Search for the cell housing the specified text and yield its (x, y) center coordinate. 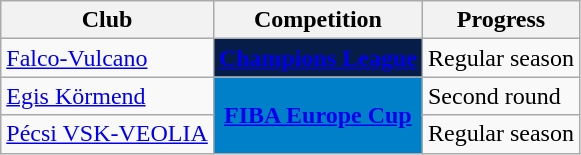
Champions League (318, 58)
Progress (500, 20)
FIBA Europe Cup (318, 115)
Pécsi VSK-VEOLIA (108, 134)
Club (108, 20)
Competition (318, 20)
Falco-Vulcano (108, 58)
Egis Körmend (108, 96)
Second round (500, 96)
